Find where the given text appears and provide that cell's center as [x, y] coordinate. 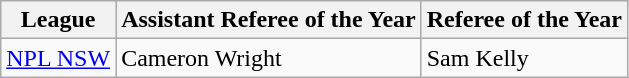
Sam Kelly [524, 58]
League [58, 20]
Cameron Wright [269, 58]
NPL NSW [58, 58]
Assistant Referee of the Year [269, 20]
Referee of the Year [524, 20]
